Return (X, Y) of the center of cell containing provided text 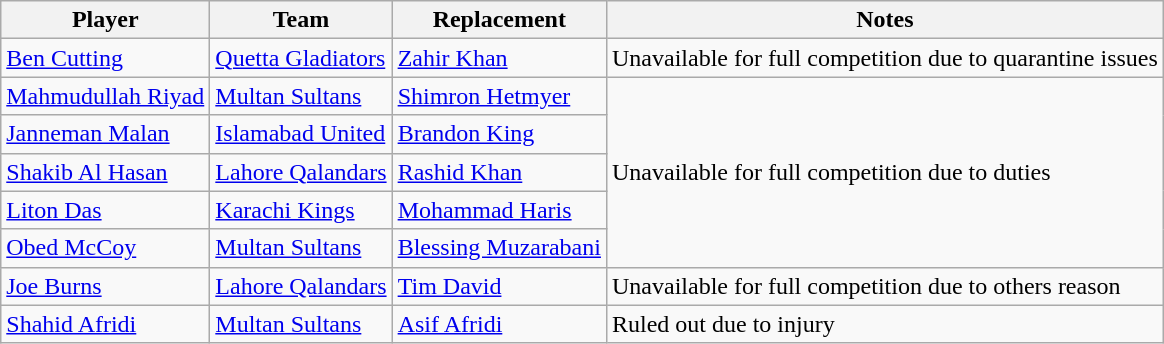
Obed McCoy (106, 248)
Shimron Hetmyer (499, 96)
Karachi Kings (301, 210)
Asif Afridi (499, 324)
Mohammad Haris (499, 210)
Liton Das (106, 210)
Unavailable for full competition due to duties (884, 172)
Brandon King (499, 134)
Joe Burns (106, 286)
Replacement (499, 20)
Unavailable for full competition due to quarantine issues (884, 58)
Player (106, 20)
Team (301, 20)
Janneman Malan (106, 134)
Islamabad United (301, 134)
Shakib Al Hasan (106, 172)
Ben Cutting (106, 58)
Unavailable for full competition due to others reason (884, 286)
Ruled out due to injury (884, 324)
Mahmudullah Riyad (106, 96)
Quetta Gladiators (301, 58)
Blessing Muzarabani (499, 248)
Notes (884, 20)
Zahir Khan (499, 58)
Tim David (499, 286)
Rashid Khan (499, 172)
Shahid Afridi (106, 324)
